Search for the cell housing the specified text and yield its (x, y) center coordinate. 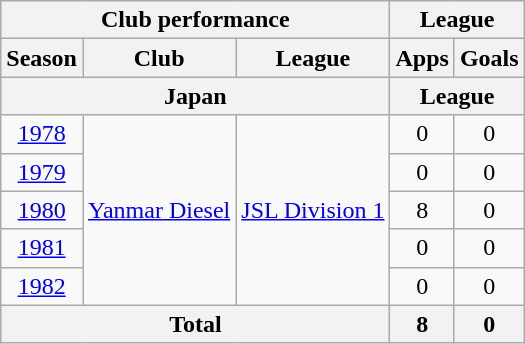
Yanmar Diesel (158, 210)
Total (196, 324)
1980 (42, 210)
1978 (42, 134)
Goals (489, 58)
Japan (196, 96)
JSL Division 1 (313, 210)
Apps (422, 58)
Club performance (196, 20)
1979 (42, 172)
1982 (42, 286)
Season (42, 58)
1981 (42, 248)
Club (158, 58)
